Extract the [x, y] coordinate from the center of the cell holding the provided text.  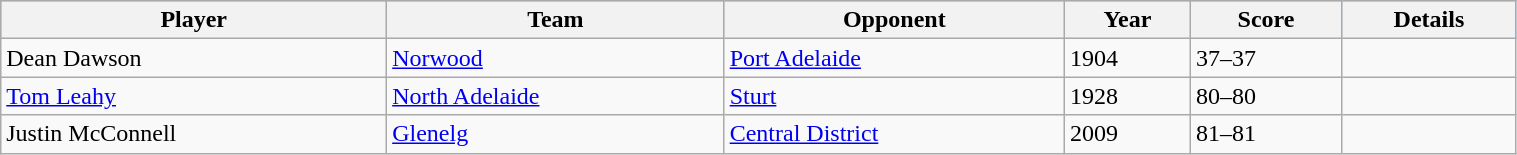
Tom Leahy [194, 96]
2009 [1127, 134]
Score [1266, 20]
1904 [1127, 58]
37–37 [1266, 58]
Player [194, 20]
Details [1429, 20]
Glenelg [556, 134]
North Adelaide [556, 96]
Justin McConnell [194, 134]
Central District [894, 134]
Port Adelaide [894, 58]
Opponent [894, 20]
Sturt [894, 96]
Year [1127, 20]
1928 [1127, 96]
Norwood [556, 58]
81–81 [1266, 134]
80–80 [1266, 96]
Team [556, 20]
Dean Dawson [194, 58]
